Provide the [X, Y] coordinate of the cell's center where the given text is located.  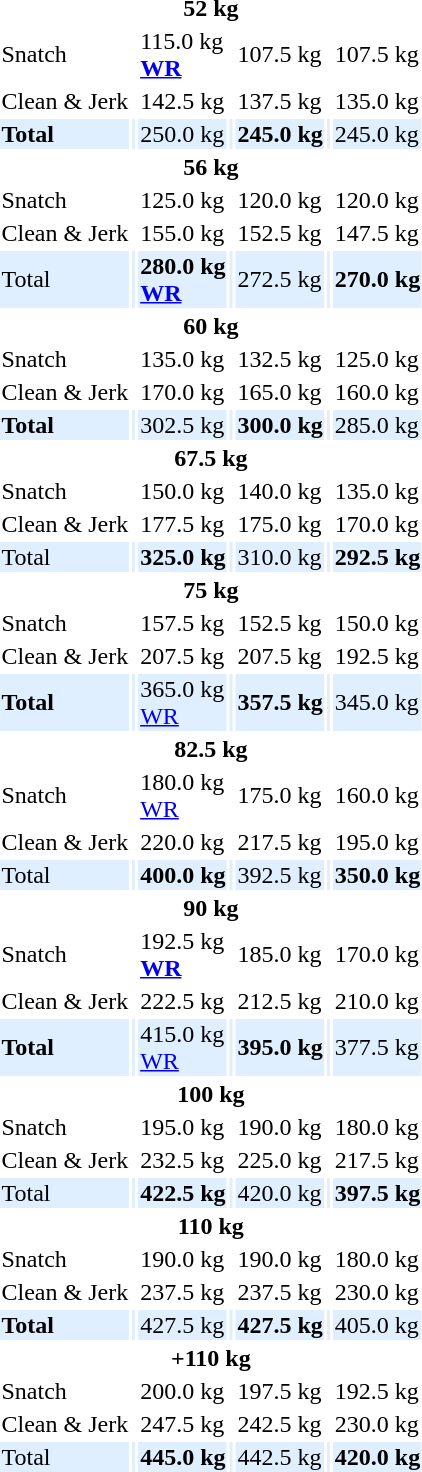
405.0 kg [377, 1325]
132.5 kg [280, 359]
200.0 kg [183, 1391]
285.0 kg [377, 425]
177.5 kg [183, 524]
137.5 kg [280, 101]
397.5 kg [377, 1193]
247.5 kg [183, 1424]
210.0 kg [377, 1001]
415.0 kgWR [183, 1048]
242.5 kg [280, 1424]
442.5 kg [280, 1457]
82.5 kg [211, 749]
220.0 kg [183, 842]
60 kg [211, 326]
272.5 kg [280, 280]
165.0 kg [280, 392]
115.0 kgWR [183, 54]
222.5 kg [183, 1001]
110 kg [211, 1226]
90 kg [211, 908]
422.5 kg [183, 1193]
365.0 kgWR [183, 702]
280.0 kgWR [183, 280]
250.0 kg [183, 134]
+110 kg [211, 1358]
185.0 kg [280, 954]
100 kg [211, 1094]
142.5 kg [183, 101]
395.0 kg [280, 1048]
67.5 kg [211, 458]
180.0 kgWR [183, 796]
56 kg [211, 167]
345.0 kg [377, 702]
212.5 kg [280, 1001]
377.5 kg [377, 1048]
445.0 kg [183, 1457]
225.0 kg [280, 1160]
357.5 kg [280, 702]
350.0 kg [377, 875]
147.5 kg [377, 233]
300.0 kg [280, 425]
192.5 kgWR [183, 954]
155.0 kg [183, 233]
75 kg [211, 590]
157.5 kg [183, 623]
302.5 kg [183, 425]
310.0 kg [280, 557]
392.5 kg [280, 875]
400.0 kg [183, 875]
197.5 kg [280, 1391]
325.0 kg [183, 557]
292.5 kg [377, 557]
270.0 kg [377, 280]
232.5 kg [183, 1160]
140.0 kg [280, 491]
